Capture the cell that displays the provided text and extract its [X, Y] central coordinate. 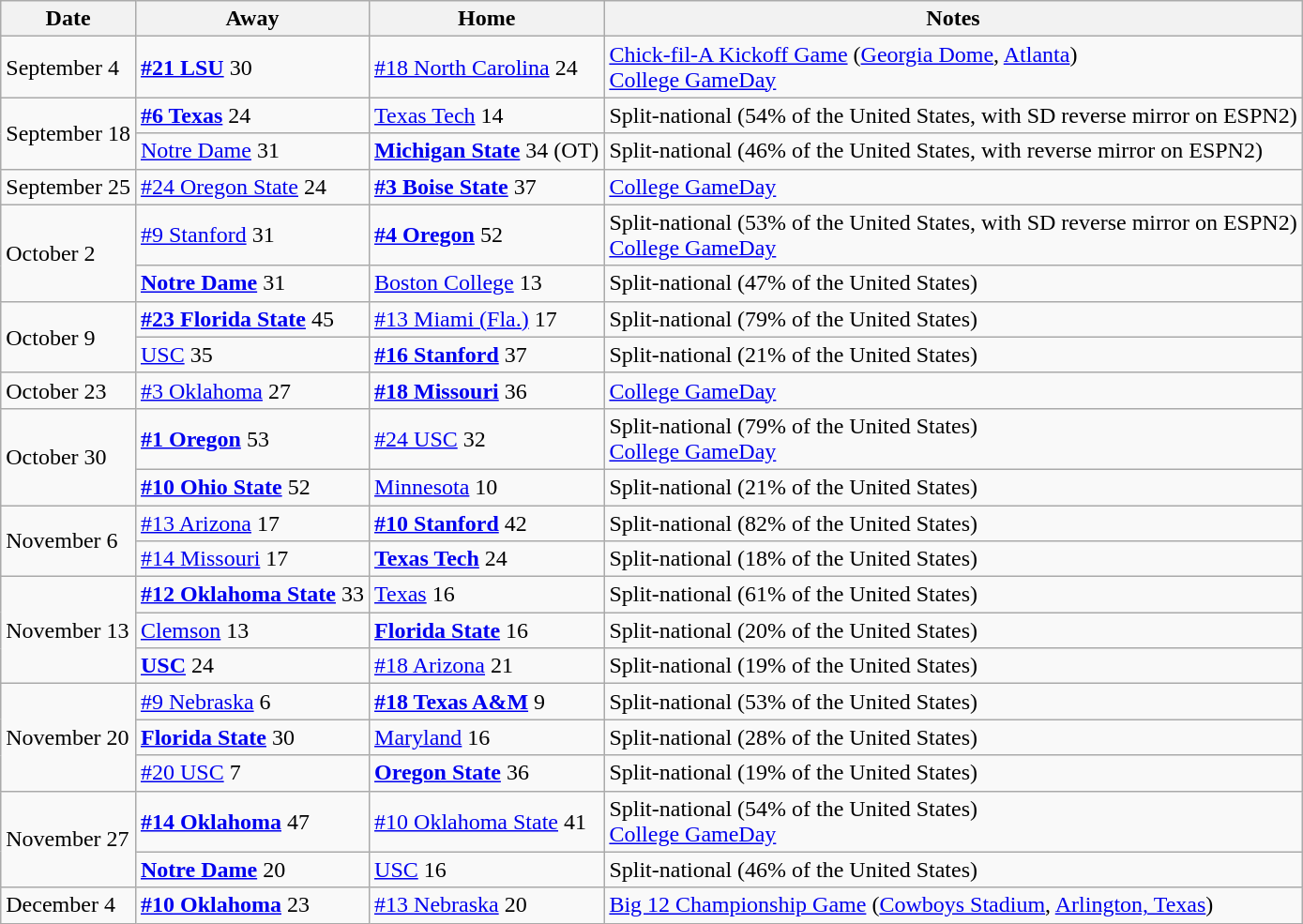
October 2 [68, 253]
Texas Tech 24 [487, 559]
#3 Boise State 37 [487, 187]
October 9 [68, 337]
#3 Oklahoma 27 [251, 390]
Florida State 16 [487, 630]
Minnesota 10 [487, 487]
November 6 [68, 540]
#24 Oregon State 24 [251, 187]
#6 Texas 24 [251, 115]
#10 Oklahoma State 41 [487, 822]
Texas Tech 14 [487, 115]
#18 Texas A&M 9 [487, 702]
Split-national (54% of the United States)College GameDay [953, 822]
USC 24 [251, 666]
Split-national (53% of the United States) [953, 702]
#13 Miami (Fla.) 17 [487, 319]
Florida State 30 [251, 737]
#4 Oregon 52 [487, 235]
#9 Stanford 31 [251, 235]
Oregon State 36 [487, 773]
Chick-fil-A Kickoff Game (Georgia Dome, Atlanta)College GameDay [953, 68]
#24 USC 32 [487, 439]
#13 Nebraska 20 [487, 905]
#9 Nebraska 6 [251, 702]
#14 Missouri 17 [251, 559]
November 13 [68, 630]
Home [487, 19]
October 23 [68, 390]
#18 Arizona 21 [487, 666]
Split-national (28% of the United States) [953, 737]
September 25 [68, 187]
December 4 [68, 905]
Split-national (54% of the United States, with SD reverse mirror on ESPN2) [953, 115]
Split-national (61% of the United States) [953, 595]
Away [251, 19]
#20 USC 7 [251, 773]
#1 Oregon 53 [251, 439]
#16 Stanford 37 [487, 355]
Maryland 16 [487, 737]
#10 Ohio State 52 [251, 487]
Texas 16 [487, 595]
#23 Florida State 45 [251, 319]
November 27 [68, 839]
#18 North Carolina 24 [487, 68]
Split-national (46% of the United States, with reverse mirror on ESPN2) [953, 151]
#10 Stanford 42 [487, 523]
Date [68, 19]
Big 12 Championship Game (Cowboys Stadium, Arlington, Texas) [953, 905]
#21 LSU 30 [251, 68]
Split-national (79% of the United States)College GameDay [953, 439]
Clemson 13 [251, 630]
Split-national (47% of the United States) [953, 283]
USC 16 [487, 870]
October 30 [68, 456]
Split-national (82% of the United States) [953, 523]
Split-national (53% of the United States, with SD reverse mirror on ESPN2)College GameDay [953, 235]
September 4 [68, 68]
Split-national (18% of the United States) [953, 559]
Notes [953, 19]
Split-national (46% of the United States) [953, 870]
#10 Oklahoma 23 [251, 905]
#18 Missouri 36 [487, 390]
#12 Oklahoma State 33 [251, 595]
#13 Arizona 17 [251, 523]
#14 Oklahoma 47 [251, 822]
USC 35 [251, 355]
Split-national (79% of the United States) [953, 319]
November 20 [68, 737]
Michigan State 34 (OT) [487, 151]
September 18 [68, 133]
Notre Dame 20 [251, 870]
Boston College 13 [487, 283]
Split-national (20% of the United States) [953, 630]
